Detect which cell encompasses the target text, then output its (x, y) center coordinate. 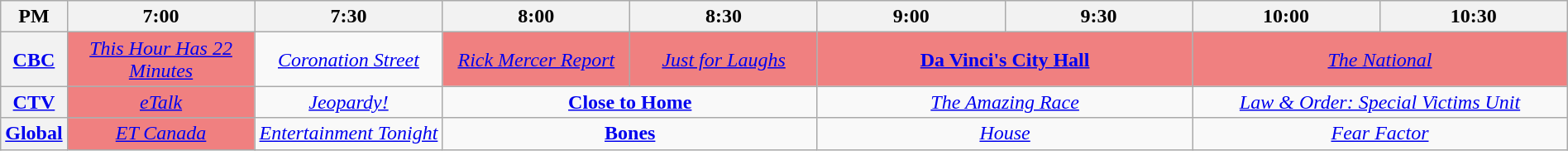
Jeopardy! (349, 102)
10:00 (1287, 17)
CBC (34, 60)
eTalk (160, 102)
Bones (630, 134)
This Hour Has 22 Minutes (160, 60)
10:30 (1474, 17)
Fear Factor (1379, 134)
8:00 (536, 17)
ET Canada (160, 134)
9:30 (1098, 17)
House (1004, 134)
Law & Order: Special Victims Unit (1379, 102)
Rick Mercer Report (536, 60)
Coronation Street (349, 60)
Da Vinci's City Hall (1004, 60)
PM (34, 17)
The Amazing Race (1004, 102)
7:00 (160, 17)
Entertainment Tonight (349, 134)
Global (34, 134)
9:00 (911, 17)
Just for Laughs (724, 60)
7:30 (349, 17)
The National (1379, 60)
8:30 (724, 17)
Close to Home (630, 102)
CTV (34, 102)
